Return (x, y) of the center of cell containing provided text 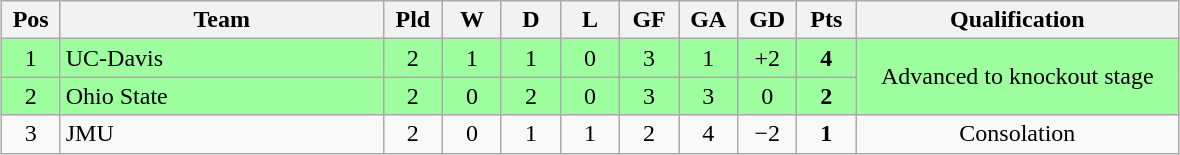
GD (768, 20)
UC-Davis (222, 58)
Pld (412, 20)
Pos (30, 20)
W (472, 20)
Pts (826, 20)
Team (222, 20)
Consolation (1018, 134)
JMU (222, 134)
+2 (768, 58)
Advanced to knockout stage (1018, 77)
L (590, 20)
−2 (768, 134)
Ohio State (222, 96)
Qualification (1018, 20)
GF (650, 20)
GA (708, 20)
D (530, 20)
